Search for the cell housing the specified text and yield its [x, y] center coordinate. 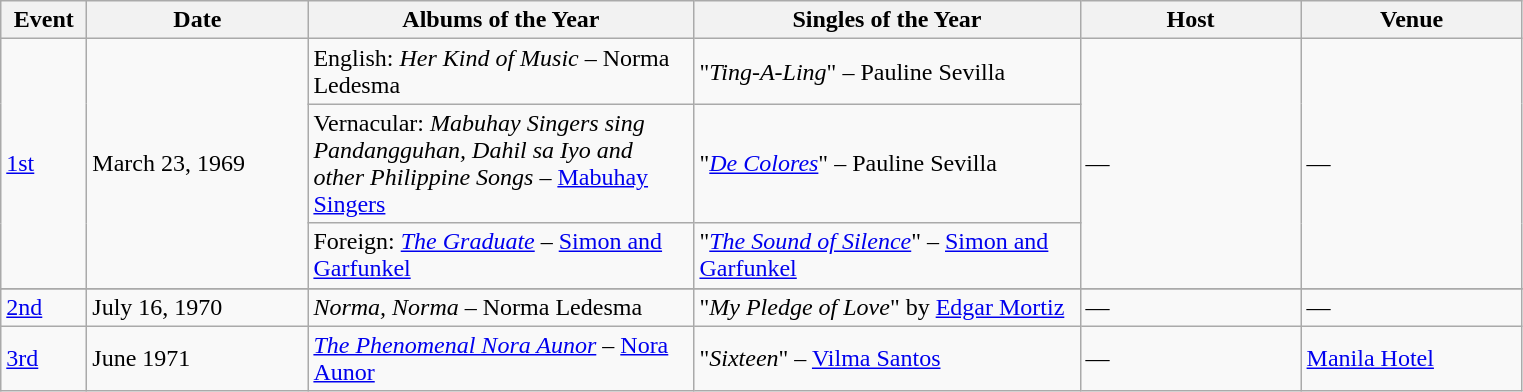
2nd [44, 307]
"Ting-A-Ling" – Pauline Sevilla [887, 72]
Norma, Norma – Norma Ledesma [501, 307]
July 16, 1970 [198, 307]
June 1971 [198, 358]
English: Her Kind of Music – Norma Ledesma [501, 72]
Albums of the Year [501, 20]
Host [1190, 20]
Manila Hotel [1412, 358]
3rd [44, 358]
Vernacular: Mabuhay Singers sing Pandangguhan, Dahil sa Iyo and other Philippine Songs – Mabuhay Singers [501, 164]
1st [44, 164]
Singles of the Year [887, 20]
Foreign: The Graduate – Simon and Garfunkel [501, 256]
The Phenomenal Nora Aunor – Nora Aunor [501, 358]
"My Pledge of Love" by Edgar Mortiz [887, 307]
"Sixteen" – Vilma Santos [887, 358]
Venue [1412, 20]
Event [44, 20]
March 23, 1969 [198, 164]
"The Sound of Silence" – Simon and Garfunkel [887, 256]
"De Colores" – Pauline Sevilla [887, 164]
Date [198, 20]
